Scan for the cell matching the given text and deliver its [X, Y] coordinate at center. 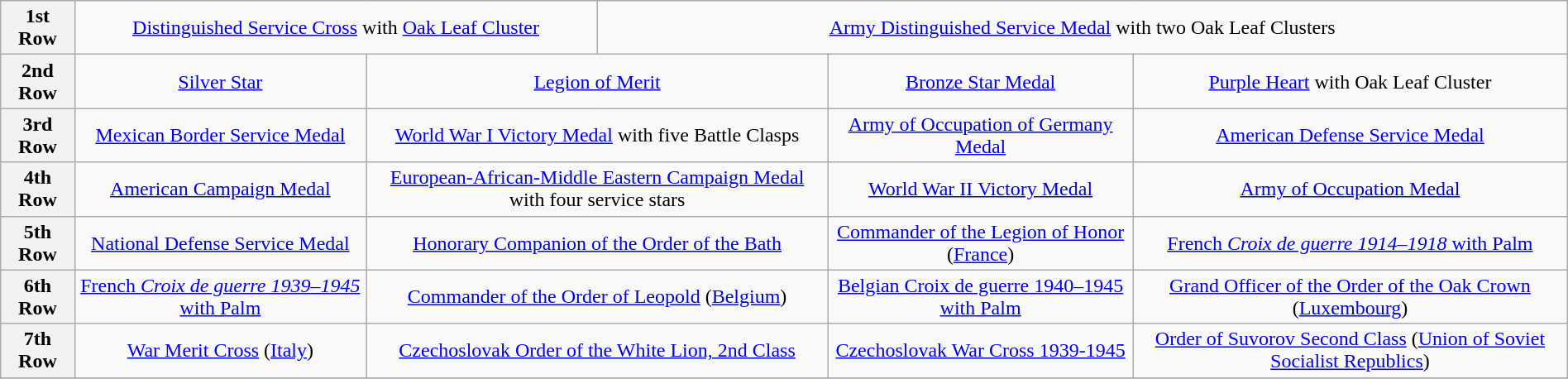
Silver Star [220, 81]
Army of Occupation Medal [1350, 189]
Bronze Star Medal [981, 81]
Honorary Companion of the Order of the Bath [597, 243]
World War I Victory Medal with five Battle Clasps [597, 136]
War Merit Cross (Italy) [220, 351]
4th Row [38, 189]
French Croix de guerre 1914–1918 with Palm [1350, 243]
European-African-Middle Eastern Campaign Medal with four service stars [597, 189]
Grand Officer of the Order of the Oak Crown (Luxembourg) [1350, 296]
Commander of the Legion of Honor (France) [981, 243]
2nd Row [38, 81]
Mexican Border Service Medal [220, 136]
6th Row [38, 296]
Legion of Merit [597, 81]
World War II Victory Medal [981, 189]
1st Row [38, 28]
Commander of the Order of Leopold (Belgium) [597, 296]
Czechoslovak Order of the White Lion, 2nd Class [597, 351]
American Defense Service Medal [1350, 136]
Army Distinguished Service Medal with two Oak Leaf Clusters [1082, 28]
Purple Heart with Oak Leaf Cluster [1350, 81]
French Croix de guerre 1939–1945 with Palm [220, 296]
7th Row [38, 351]
3rd Row [38, 136]
Order of Suvorov Second Class (Union of Soviet Socialist Republics) [1350, 351]
Belgian Croix de guerre 1940–1945 with Palm [981, 296]
Distinguished Service Cross with Oak Leaf Cluster [336, 28]
Czechoslovak War Cross 1939-1945 [981, 351]
National Defense Service Medal [220, 243]
5th Row [38, 243]
American Campaign Medal [220, 189]
Army of Occupation of Germany Medal [981, 136]
